Scan for the cell matching the given text and deliver its (X, Y) coordinate at center. 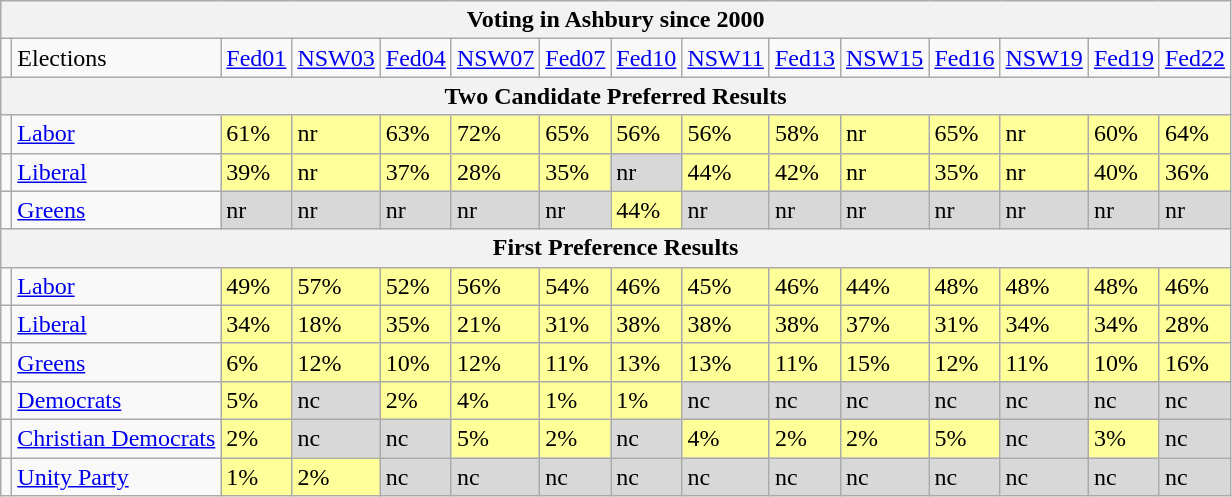
NSW19 (1044, 58)
57% (336, 286)
First Preference Results (616, 248)
Fed01 (256, 58)
61% (256, 134)
18% (336, 324)
Unity Party (116, 477)
Fed13 (804, 58)
63% (416, 134)
Fed22 (1194, 58)
39% (256, 172)
54% (576, 286)
Democrats (116, 400)
Fed19 (1124, 58)
60% (1124, 134)
52% (416, 286)
64% (1194, 134)
40% (1124, 172)
58% (804, 134)
42% (804, 172)
Voting in Ashbury since 2000 (616, 20)
72% (495, 134)
6% (256, 362)
Two Candidate Preferred Results (616, 96)
49% (256, 286)
21% (495, 324)
3% (1124, 438)
Fed07 (576, 58)
Christian Democrats (116, 438)
NSW11 (726, 58)
NSW03 (336, 58)
NSW15 (884, 58)
Elections (116, 58)
Fed10 (646, 58)
16% (1194, 362)
45% (726, 286)
NSW07 (495, 58)
36% (1194, 172)
15% (884, 362)
Fed04 (416, 58)
Fed16 (964, 58)
